From the cell containing the given text, extract its center point as [X, Y] coordinate. 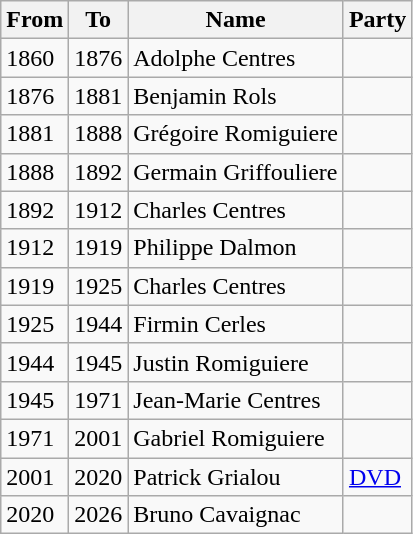
Germain Griffouliere [236, 172]
Firmin Cerles [236, 324]
DVD [377, 477]
Philippe Dalmon [236, 248]
From [35, 20]
Benjamin Rols [236, 96]
Party [377, 20]
Adolphe Centres [236, 58]
Jean-Marie Centres [236, 400]
1860 [35, 58]
2026 [98, 515]
Patrick Grialou [236, 477]
Justin Romiguiere [236, 362]
Grégoire Romiguiere [236, 134]
Bruno Cavaignac [236, 515]
Gabriel Romiguiere [236, 438]
Name [236, 20]
To [98, 20]
